Output the [X, Y] coordinate of the center of the cell containing the given text.  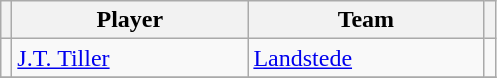
Landstede [366, 58]
J.T. Tiller [130, 58]
Player [130, 20]
Team [366, 20]
